Output the [X, Y] coordinate of the center of the cell containing the given text.  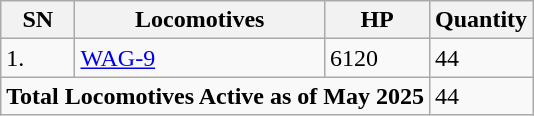
WAG-9 [200, 58]
1. [38, 58]
HP [378, 20]
6120 [378, 58]
SN [38, 20]
Locomotives [200, 20]
Total Locomotives Active as of May 2025 [216, 96]
Quantity [482, 20]
